Identify which cell holds the provided text, then report its (X, Y) central coordinate. 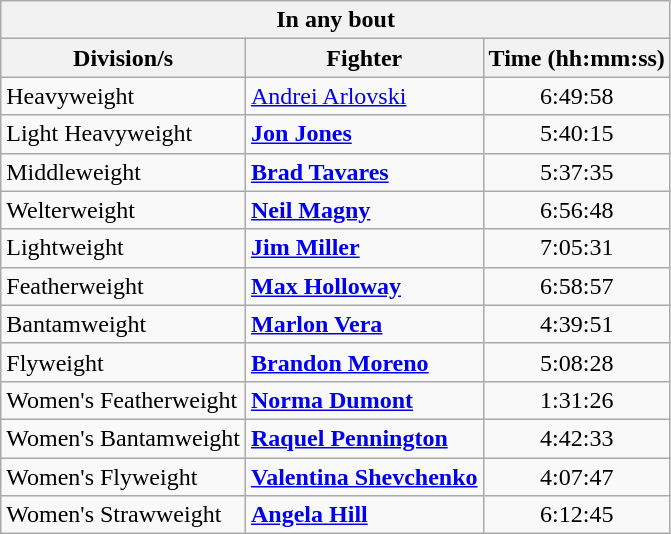
Women's Strawweight (124, 515)
6:58:57 (576, 286)
Max Holloway (365, 286)
Jon Jones (365, 134)
6:56:48 (576, 210)
Division/s (124, 58)
Heavyweight (124, 96)
In any bout (336, 20)
Raquel Pennington (365, 438)
Bantamweight (124, 324)
Middleweight (124, 172)
Time (hh:mm:ss) (576, 58)
Norma Dumont (365, 400)
Women's Flyweight (124, 477)
Welterweight (124, 210)
Fighter (365, 58)
7:05:31 (576, 248)
6:49:58 (576, 96)
5:37:35 (576, 172)
Women's Featherweight (124, 400)
4:39:51 (576, 324)
Women's Bantamweight (124, 438)
Lightweight (124, 248)
Marlon Vera (365, 324)
5:08:28 (576, 362)
Valentina Shevchenko (365, 477)
6:12:45 (576, 515)
4:42:33 (576, 438)
Jim Miller (365, 248)
Light Heavyweight (124, 134)
4:07:47 (576, 477)
Angela Hill (365, 515)
5:40:15 (576, 134)
1:31:26 (576, 400)
Neil Magny (365, 210)
Andrei Arlovski (365, 96)
Brandon Moreno (365, 362)
Featherweight (124, 286)
Flyweight (124, 362)
Brad Tavares (365, 172)
